Find where the given text appears and provide that cell's center as (x, y) coordinate. 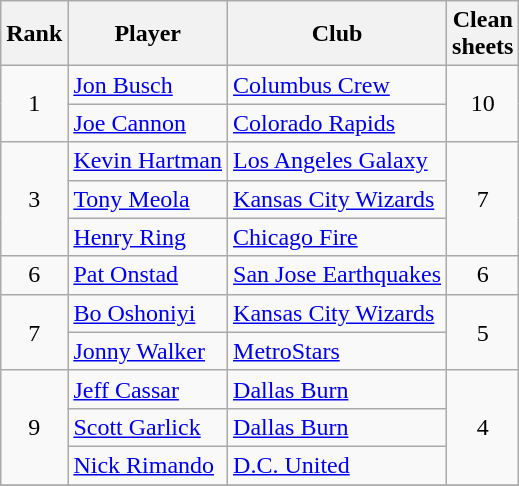
10 (483, 104)
Scott Garlick (148, 427)
Columbus Crew (338, 85)
Colorado Rapids (338, 123)
Chicago Fire (338, 237)
Kevin Hartman (148, 161)
D.C. United (338, 465)
Club (338, 34)
Jon Busch (148, 85)
Jonny Walker (148, 351)
Player (148, 34)
Jeff Cassar (148, 389)
Tony Meola (148, 199)
Rank (34, 34)
Henry Ring (148, 237)
MetroStars (338, 351)
Joe Cannon (148, 123)
9 (34, 427)
Los Angeles Galaxy (338, 161)
Nick Rimando (148, 465)
San Jose Earthquakes (338, 275)
Bo Oshoniyi (148, 313)
Pat Onstad (148, 275)
3 (34, 199)
5 (483, 332)
Cleansheets (483, 34)
1 (34, 104)
4 (483, 427)
